Find where the given text appears and provide that cell's center as [x, y] coordinate. 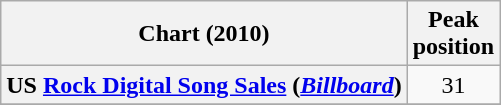
31 [453, 85]
Chart (2010) [204, 34]
Peak position [453, 34]
US Rock Digital Song Sales (Billboard) [204, 85]
